Scan for the cell matching the given text and deliver its [x, y] coordinate at center. 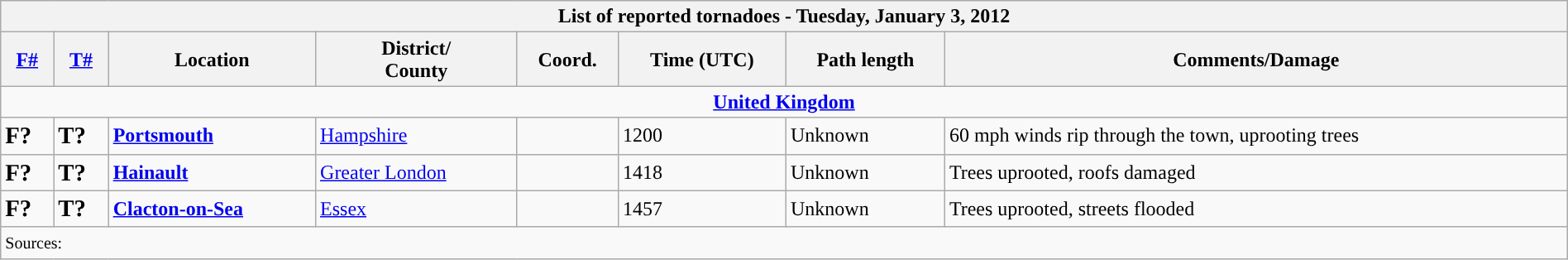
Portsmouth [212, 136]
Sources: [784, 243]
Path length [865, 60]
Comments/Damage [1255, 60]
Time (UTC) [701, 60]
1418 [701, 172]
Trees uprooted, streets flooded [1255, 209]
United Kingdom [784, 102]
1457 [701, 209]
T# [81, 60]
Trees uprooted, roofs damaged [1255, 172]
Hampshire [417, 136]
1200 [701, 136]
Location [212, 60]
Greater London [417, 172]
Hainault [212, 172]
F# [27, 60]
District/County [417, 60]
Coord. [567, 60]
List of reported tornadoes - Tuesday, January 3, 2012 [784, 17]
60 mph winds rip through the town, uprooting trees [1255, 136]
Clacton-on-Sea [212, 209]
Essex [417, 209]
